Return [x, y] of the center of cell containing provided text 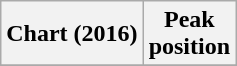
Chart (2016) [72, 34]
Peakposition [189, 34]
